Detect which cell encompasses the target text, then output its (X, Y) center coordinate. 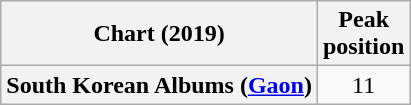
South Korean Albums (Gaon) (160, 85)
Chart (2019) (160, 34)
11 (363, 85)
Peakposition (363, 34)
